Detect which cell encompasses the target text, then output its [X, Y] center coordinate. 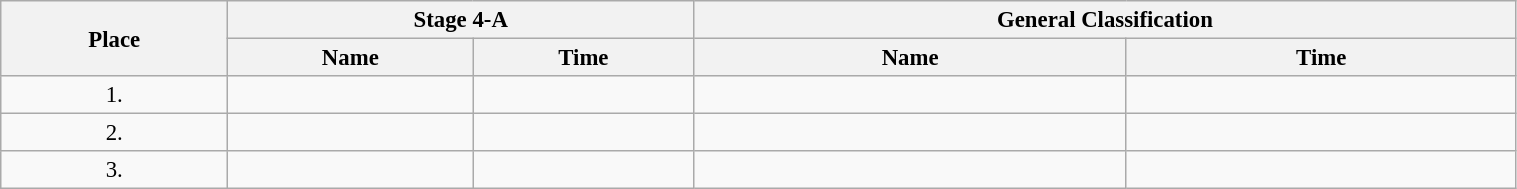
2. [114, 133]
1. [114, 95]
General Classification [1105, 20]
Place [114, 38]
Stage 4-A [461, 20]
3. [114, 170]
